Search for the cell housing the specified text and yield its (x, y) center coordinate. 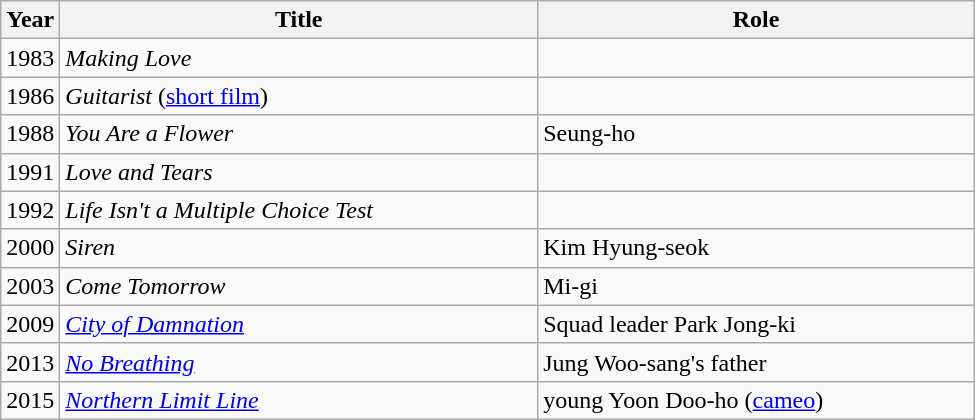
Year (30, 20)
Northern Limit Line (299, 400)
Kim Hyung-seok (756, 248)
1991 (30, 172)
Jung Woo-sang's father (756, 362)
2013 (30, 362)
Life Isn't a Multiple Choice Test (299, 210)
Title (299, 20)
Seung-ho (756, 134)
1992 (30, 210)
young Yoon Doo-ho (cameo) (756, 400)
Mi-gi (756, 286)
Making Love (299, 58)
2003 (30, 286)
Role (756, 20)
Squad leader Park Jong-ki (756, 324)
City of Damnation (299, 324)
Come Tomorrow (299, 286)
You Are a Flower (299, 134)
1988 (30, 134)
1983 (30, 58)
Guitarist (short film) (299, 96)
Love and Tears (299, 172)
Siren (299, 248)
2000 (30, 248)
1986 (30, 96)
2015 (30, 400)
No Breathing (299, 362)
2009 (30, 324)
